Pinpoint the cell where the given text exists, returning its [X, Y] midpoint coordinate. 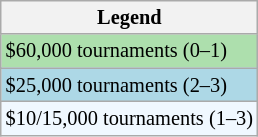
$10/15,000 tournaments (1–3) [130, 118]
$25,000 tournaments (2–3) [130, 85]
$60,000 tournaments (0–1) [130, 51]
Legend [130, 17]
